Return [X, Y] of the center of cell containing provided text 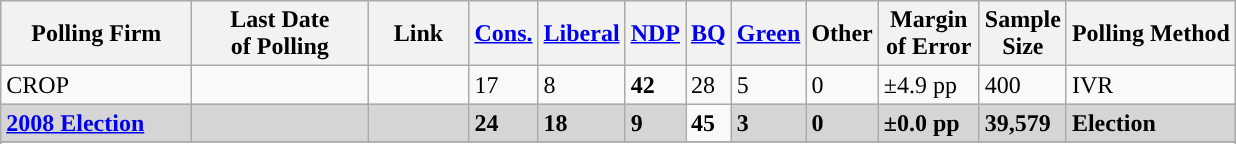
Election [1150, 123]
42 [655, 85]
Last Dateof Polling [280, 34]
BQ [709, 34]
Liberal [582, 34]
5 [768, 85]
Cons. [504, 34]
±0.0 pp [928, 123]
CROP [96, 85]
3 [768, 123]
IVR [1150, 85]
9 [655, 123]
400 [1022, 85]
Marginof Error [928, 34]
2008 Election [96, 123]
SampleSize [1022, 34]
24 [504, 123]
39,579 [1022, 123]
NDP [655, 34]
Link [418, 34]
Polling Firm [96, 34]
17 [504, 85]
±4.9 pp [928, 85]
Green [768, 34]
Polling Method [1150, 34]
18 [582, 123]
28 [709, 85]
Other [842, 34]
8 [582, 85]
45 [709, 123]
